From the cell containing the given text, extract its center point as (x, y) coordinate. 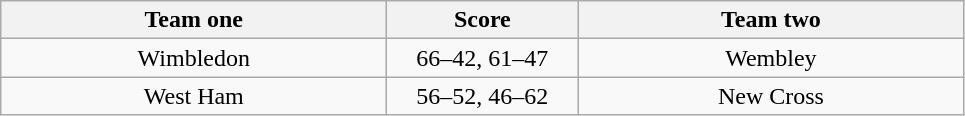
56–52, 46–62 (482, 96)
66–42, 61–47 (482, 58)
New Cross (771, 96)
West Ham (194, 96)
Wimbledon (194, 58)
Team one (194, 20)
Score (482, 20)
Team two (771, 20)
Wembley (771, 58)
